Capture the cell that displays the provided text and extract its (X, Y) central coordinate. 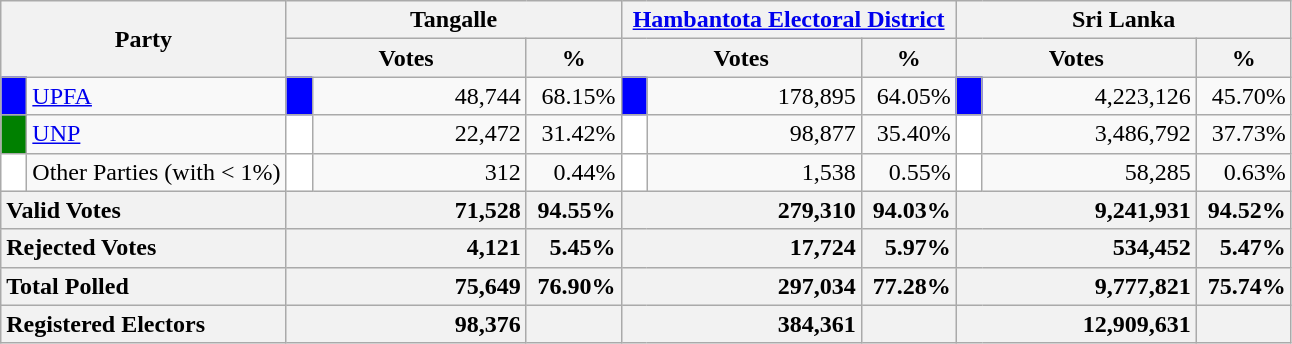
71,528 (406, 210)
312 (419, 172)
Hambantota Electoral District (788, 20)
37.73% (1244, 134)
4,223,126 (1089, 96)
Party (144, 39)
12,909,631 (1076, 324)
9,241,931 (1076, 210)
Other Parties (with < 1%) (156, 172)
75,649 (406, 286)
Valid Votes (144, 210)
UNP (156, 134)
534,452 (1076, 248)
UPFA (156, 96)
Rejected Votes (144, 248)
45.70% (1244, 96)
5.45% (574, 248)
98,877 (754, 134)
3,486,792 (1089, 134)
94.03% (908, 210)
0.63% (1244, 172)
58,285 (1089, 172)
5.97% (908, 248)
94.55% (574, 210)
75.74% (1244, 286)
76.90% (574, 286)
64.05% (908, 96)
5.47% (1244, 248)
35.40% (908, 134)
Tangalle (454, 20)
Registered Electors (144, 324)
279,310 (741, 210)
178,895 (754, 96)
68.15% (574, 96)
94.52% (1244, 210)
77.28% (908, 286)
22,472 (419, 134)
1,538 (754, 172)
17,724 (741, 248)
0.55% (908, 172)
4,121 (406, 248)
297,034 (741, 286)
Sri Lanka (1124, 20)
98,376 (406, 324)
Total Polled (144, 286)
0.44% (574, 172)
31.42% (574, 134)
384,361 (741, 324)
48,744 (419, 96)
9,777,821 (1076, 286)
